Search for the cell housing the specified text and yield its (X, Y) center coordinate. 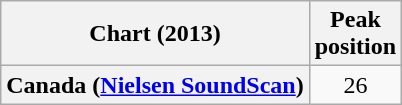
Chart (2013) (155, 34)
Peakposition (355, 34)
Canada (Nielsen SoundScan) (155, 85)
26 (355, 85)
